Provide the [X, Y] coordinate of the cell's center where the given text is located.  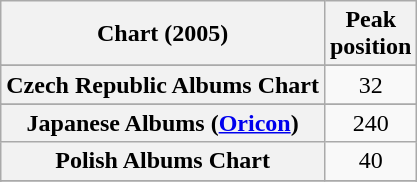
40 [370, 161]
Czech Republic Albums Chart [163, 85]
Polish Albums Chart [163, 161]
Peakposition [370, 34]
32 [370, 85]
Chart (2005) [163, 34]
Japanese Albums (Oricon) [163, 123]
240 [370, 123]
